Return [x, y] of the center of cell containing provided text 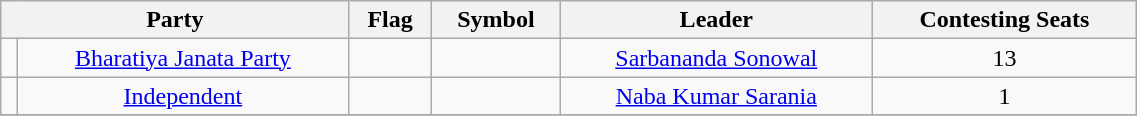
Leader [716, 20]
13 [1004, 58]
Flag [390, 20]
Bharatiya Janata Party [183, 58]
Independent [183, 96]
Naba Kumar Sarania [716, 96]
Sarbananda Sonowal [716, 58]
1 [1004, 96]
Symbol [496, 20]
Contesting Seats [1004, 20]
Party [175, 20]
